Return the [x, y] coordinate for the center point of the cell that contains the specified text.  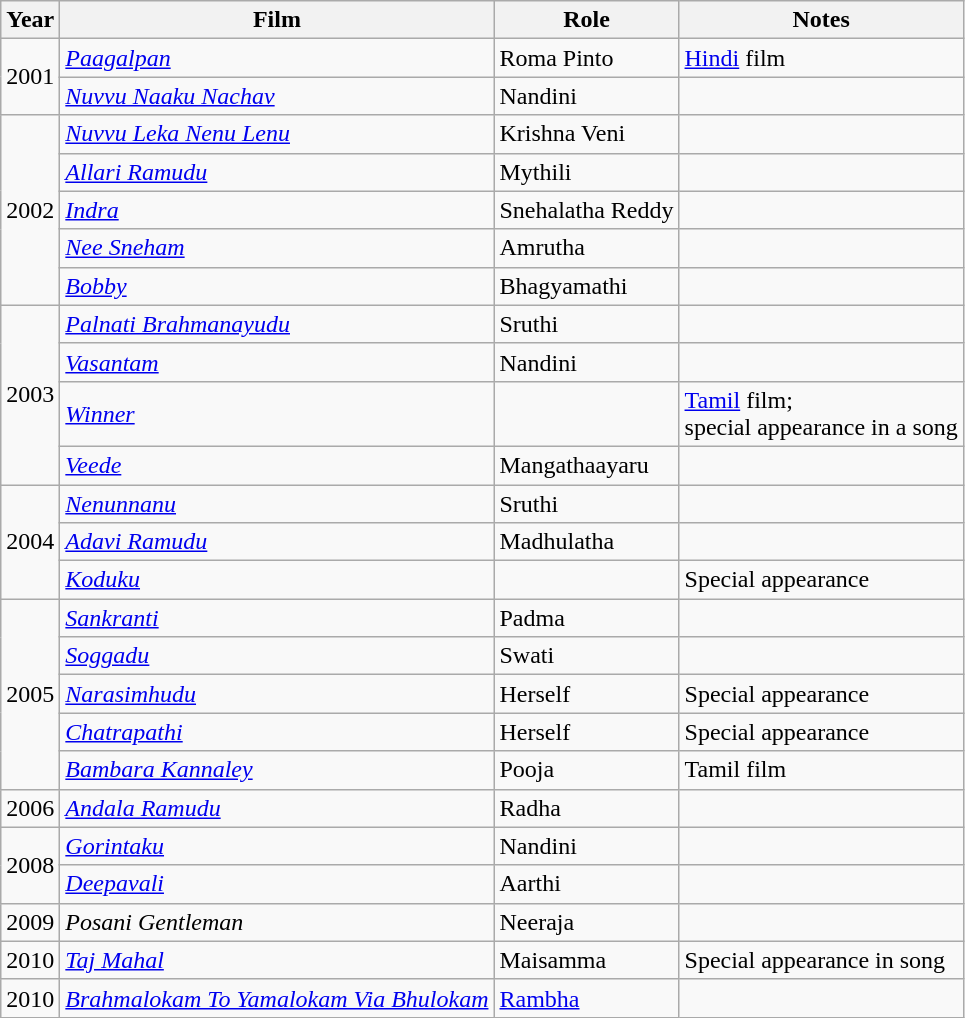
Nuvvu Naaku Nachav [277, 96]
Deepavali [277, 884]
Role [586, 20]
Tamil film [821, 770]
Veede [277, 465]
Mangathaayaru [586, 465]
Krishna Veni [586, 134]
Radha [586, 808]
Notes [821, 20]
Maisamma [586, 960]
Soggadu [277, 656]
Allari Ramudu [277, 172]
Chatrapathi [277, 732]
Palnati Brahmanayudu [277, 324]
Koduku [277, 580]
2005 [30, 694]
Amrutha [586, 248]
Roma Pinto [586, 58]
2008 [30, 865]
Swati [586, 656]
Adavi Ramudu [277, 542]
Indra [277, 210]
Narasimhudu [277, 694]
2001 [30, 77]
Hindi film [821, 58]
Posani Gentleman [277, 922]
Year [30, 20]
Special appearance in song [821, 960]
Tamil film;special appearance in a song [821, 414]
Madhulatha [586, 542]
Vasantam [277, 362]
2006 [30, 808]
Andala Ramudu [277, 808]
2009 [30, 922]
Bambara Kannaley [277, 770]
Aarthi [586, 884]
2004 [30, 541]
Padma [586, 618]
Pooja [586, 770]
Rambha [586, 998]
Neeraja [586, 922]
Gorintaku [277, 846]
Nuvvu Leka Nenu Lenu [277, 134]
Taj Mahal [277, 960]
Snehalatha Reddy [586, 210]
Winner [277, 414]
Film [277, 20]
2003 [30, 394]
Bobby [277, 286]
Nenunnanu [277, 503]
Brahmalokam To Yamalokam Via Bhulokam [277, 998]
Sankranti [277, 618]
Nee Sneham [277, 248]
Mythili [586, 172]
Paagalpan [277, 58]
Bhagyamathi [586, 286]
2002 [30, 210]
